Find where the given text appears and provide that cell's center as (x, y) coordinate. 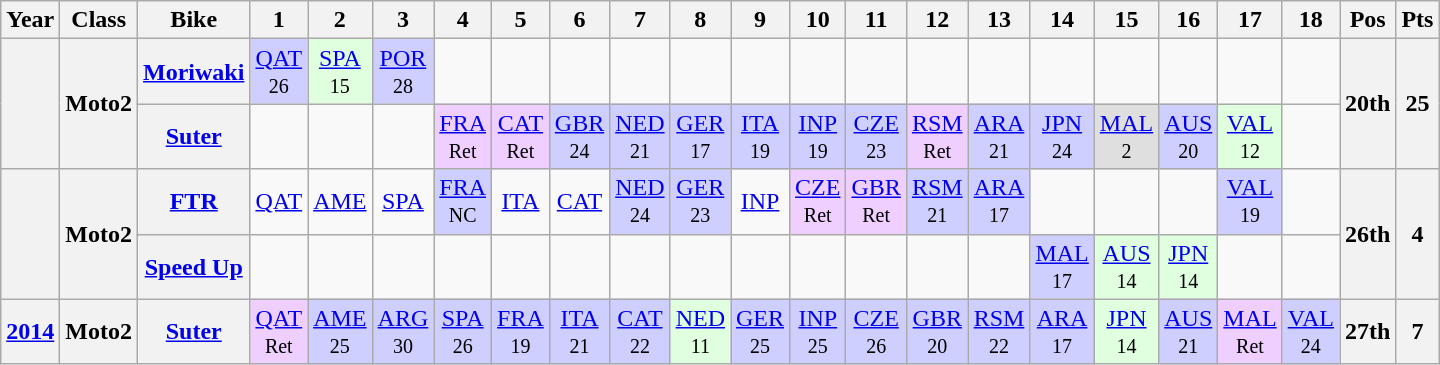
ARA21 (999, 136)
GER25 (760, 332)
SPA (403, 202)
18 (1310, 20)
QAT26 (279, 72)
VAL12 (1250, 136)
8 (700, 20)
JPN24 (1062, 136)
26th (1368, 234)
MAL2 (1126, 136)
6 (579, 20)
5 (521, 20)
AUS21 (1188, 332)
CAT22 (640, 332)
RSMRet (937, 136)
GBR24 (579, 136)
NED21 (640, 136)
AUS14 (1126, 266)
20th (1368, 104)
1 (279, 20)
Pos (1368, 20)
AME (340, 202)
INP19 (818, 136)
12 (937, 20)
FTR (194, 202)
FRA19 (521, 332)
16 (1188, 20)
10 (818, 20)
AME25 (340, 332)
POR28 (403, 72)
Class (99, 20)
CZERet (818, 202)
Bike (194, 20)
GER23 (700, 202)
CAT (579, 202)
GBR20 (937, 332)
NED24 (640, 202)
FRANC (463, 202)
GER17 (700, 136)
ITA19 (760, 136)
15 (1126, 20)
NED11 (700, 332)
ARG30 (403, 332)
CZE26 (876, 332)
FRARet (463, 136)
25 (1418, 104)
14 (1062, 20)
SPA15 (340, 72)
CZE23 (876, 136)
VAL24 (1310, 332)
3 (403, 20)
SPA26 (463, 332)
RSM21 (937, 202)
ITA21 (579, 332)
QAT (279, 202)
Speed Up (194, 266)
13 (999, 20)
9 (760, 20)
ITA (521, 202)
27th (1368, 332)
GBRRet (876, 202)
11 (876, 20)
MALRet (1250, 332)
Year (30, 20)
AUS20 (1188, 136)
INP (760, 202)
Pts (1418, 20)
RSM22 (999, 332)
MAL17 (1062, 266)
17 (1250, 20)
VAL19 (1250, 202)
QATRet (279, 332)
INP25 (818, 332)
Moriwaki (194, 72)
CATRet (521, 136)
2 (340, 20)
2014 (30, 332)
